For the text-containing cell, return its midpoint in (x, y) coordinate format. 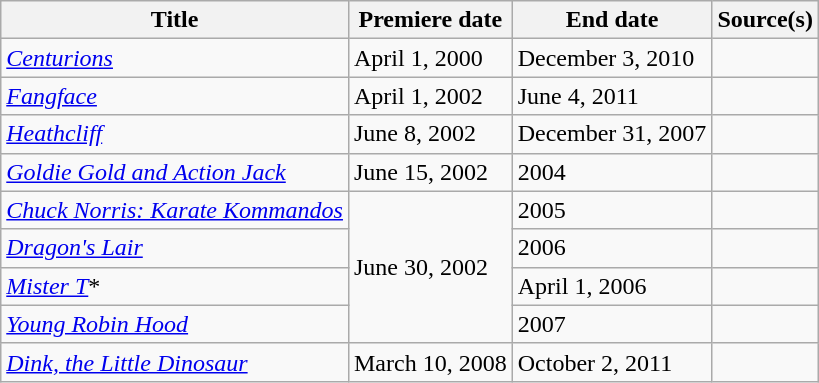
Heathcliff (175, 134)
June 30, 2002 (430, 267)
2005 (612, 210)
June 4, 2011 (612, 96)
End date (612, 20)
April 1, 2000 (430, 58)
Young Robin Hood (175, 324)
Fangface (175, 96)
Chuck Norris: Karate Kommandos (175, 210)
Goldie Gold and Action Jack (175, 172)
April 1, 2006 (612, 286)
December 31, 2007 (612, 134)
March 10, 2008 (430, 362)
Source(s) (766, 20)
December 3, 2010 (612, 58)
June 8, 2002 (430, 134)
2007 (612, 324)
October 2, 2011 (612, 362)
Premiere date (430, 20)
2004 (612, 172)
Centurions (175, 58)
Dragon's Lair (175, 248)
2006 (612, 248)
Mister T* (175, 286)
April 1, 2002 (430, 96)
Title (175, 20)
June 15, 2002 (430, 172)
Dink, the Little Dinosaur (175, 362)
